Pinpoint the cell where the given text exists, returning its (x, y) midpoint coordinate. 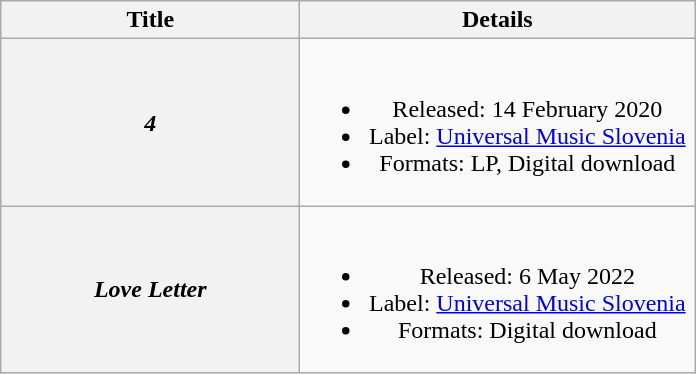
Details (498, 20)
4 (150, 122)
Released: 6 May 2022Label: Universal Music SloveniaFormats: Digital download (498, 290)
Released: 14 February 2020Label: Universal Music SloveniaFormats: LP, Digital download (498, 122)
Title (150, 20)
Love Letter (150, 290)
